Extract the [x, y] coordinate from the center of the cell holding the provided text.  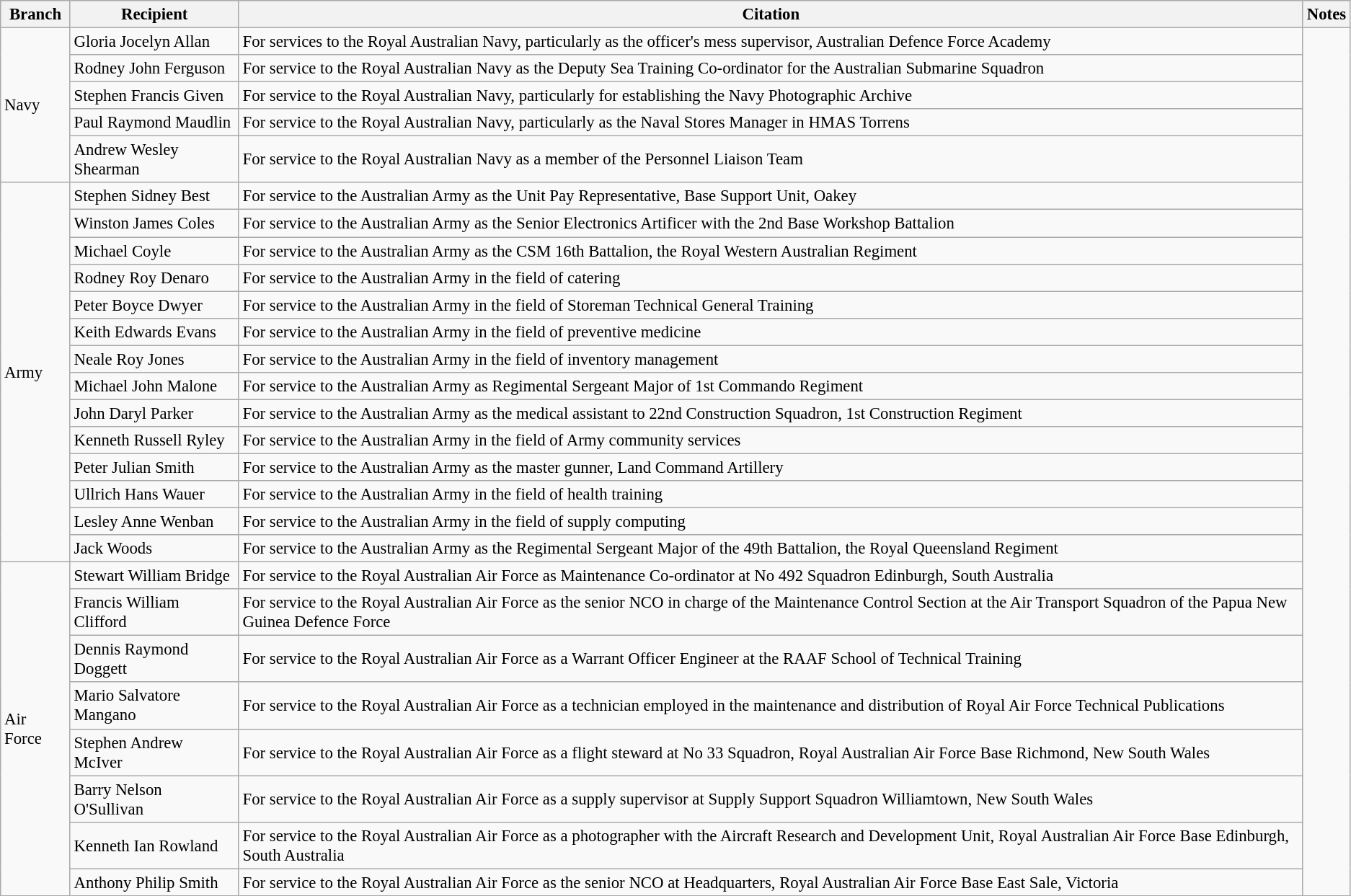
Kenneth Ian Rowland [154, 845]
For service to the Australian Army in the field of Storeman Technical General Training [771, 305]
Stewart William Bridge [154, 576]
Paul Raymond Maudlin [154, 123]
John Daryl Parker [154, 413]
Rodney Roy Denaro [154, 278]
Michael Coyle [154, 251]
Michael John Malone [154, 386]
Stephen Sidney Best [154, 197]
For service to the Australian Army as the medical assistant to 22nd Construction Squadron, 1st Construction Regiment [771, 413]
For service to the Royal Australian Air Force as Maintenance Co-ordinator at No 492 Squadron Edinburgh, South Australia [771, 576]
For service to the Australian Army in the field of preventive medicine [771, 332]
Gloria Jocelyn Allan [154, 42]
Winston James Coles [154, 223]
For services to the Royal Australian Navy, particularly as the officer's mess supervisor, Australian Defence Force Academy [771, 42]
Neale Roy Jones [154, 359]
Branch [36, 14]
Army [36, 373]
For service to the Australian Army as the Regimental Sergeant Major of the 49th Battalion, the Royal Queensland Regiment [771, 549]
Recipient [154, 14]
Citation [771, 14]
For service to the Royal Australian Navy as the Deputy Sea Training Co-ordinator for the Australian Submarine Squadron [771, 68]
For service to the Australian Army as the master gunner, Land Command Artillery [771, 467]
For service to the Australian Army as Regimental Sergeant Major of 1st Commando Regiment [771, 386]
For service to the Australian Army in the field of Army community services [771, 440]
For service to the Australian Army in the field of health training [771, 494]
For service to the Australian Army as the CSM 16th Battalion, the Royal Western Australian Regiment [771, 251]
Mario Salvatore Mangano [154, 706]
Stephen Andrew McIver [154, 753]
Peter Boyce Dwyer [154, 305]
For service to the Royal Australian Air Force as the senior NCO at Headquarters, Royal Australian Air Force Base East Sale, Victoria [771, 882]
Barry Nelson O'Sullivan [154, 799]
Stephen Francis Given [154, 96]
Lesley Anne Wenban [154, 522]
For service to the Royal Australian Air Force as a technician employed in the maintenance and distribution of Royal Air Force Technical Publications [771, 706]
Francis William Clifford [154, 613]
Andrew Wesley Shearman [154, 160]
Ullrich Hans Wauer [154, 494]
For service to the Royal Australian Air Force as a supply supervisor at Supply Support Squadron Williamtown, New South Wales [771, 799]
For service to the Australian Army in the field of inventory management [771, 359]
Dennis Raymond Doggett [154, 659]
For service to the Royal Australian Air Force as a Warrant Officer Engineer at the RAAF School of Technical Training [771, 659]
Notes [1326, 14]
Anthony Philip Smith [154, 882]
For service to the Royal Australian Navy, particularly as the Naval Stores Manager in HMAS Torrens [771, 123]
Jack Woods [154, 549]
Kenneth Russell Ryley [154, 440]
Keith Edwards Evans [154, 332]
For service to the Royal Australian Navy as a member of the Personnel Liaison Team [771, 160]
For service to the Australian Army in the field of catering [771, 278]
Air Force [36, 729]
Peter Julian Smith [154, 467]
For service to the Royal Australian Air Force as a flight steward at No 33 Squadron, Royal Australian Air Force Base Richmond, New South Wales [771, 753]
For service to the Australian Army as the Unit Pay Representative, Base Support Unit, Oakey [771, 197]
For service to the Royal Australian Navy, particularly for establishing the Navy Photographic Archive [771, 96]
For service to the Australian Army as the Senior Electronics Artificer with the 2nd Base Workshop Battalion [771, 223]
For service to the Australian Army in the field of supply computing [771, 522]
Rodney John Ferguson [154, 68]
Navy [36, 105]
